Detect which cell encompasses the target text, then output its (X, Y) center coordinate. 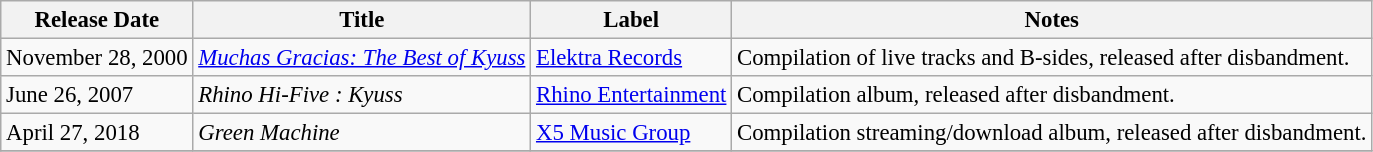
April 27, 2018 (97, 133)
June 26, 2007 (97, 95)
Label (632, 20)
Rhino Entertainment (632, 95)
Compilation of live tracks and B-sides, released after disbandment. (1052, 58)
Title (362, 20)
Elektra Records (632, 58)
X5 Music Group (632, 133)
Green Machine (362, 133)
Rhino Hi-Five : Kyuss (362, 95)
Compilation streaming/download album, released after disbandment. (1052, 133)
Muchas Gracias: The Best of Kyuss (362, 58)
Notes (1052, 20)
Compilation album, released after disbandment. (1052, 95)
Release Date (97, 20)
November 28, 2000 (97, 58)
